Return [X, Y] of the center of cell containing provided text 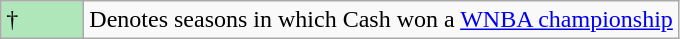
† [42, 20]
Denotes seasons in which Cash won a WNBA championship [382, 20]
